Return the [x, y] coordinate for the center point of the cell that contains the specified text.  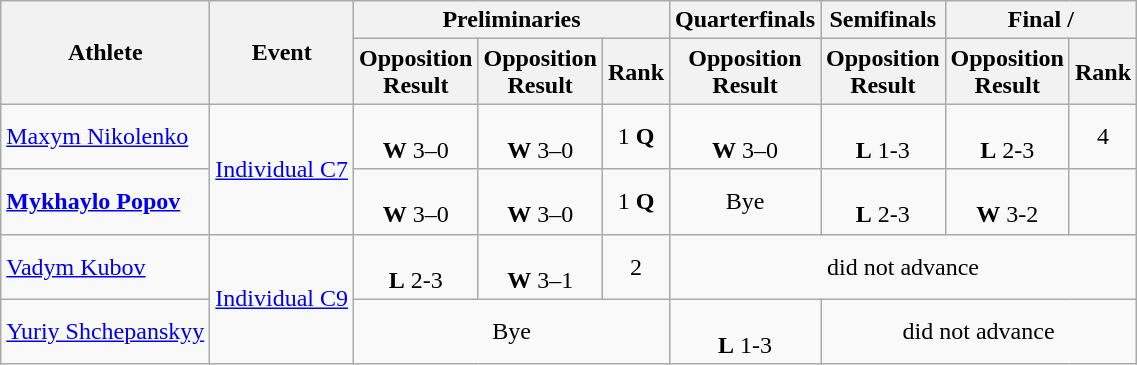
Semifinals [883, 20]
Vadym Kubov [106, 266]
Athlete [106, 52]
Individual C7 [282, 169]
Yuriy Shchepanskyy [106, 332]
W 3–1 [540, 266]
Preliminaries [512, 20]
Mykhaylo Popov [106, 202]
2 [636, 266]
Event [282, 52]
Individual C9 [282, 299]
Final / [1041, 20]
Quarterfinals [746, 20]
W 3-2 [1007, 202]
4 [1102, 136]
Maxym Nikolenko [106, 136]
